Scan for the cell matching the given text and deliver its [X, Y] coordinate at center. 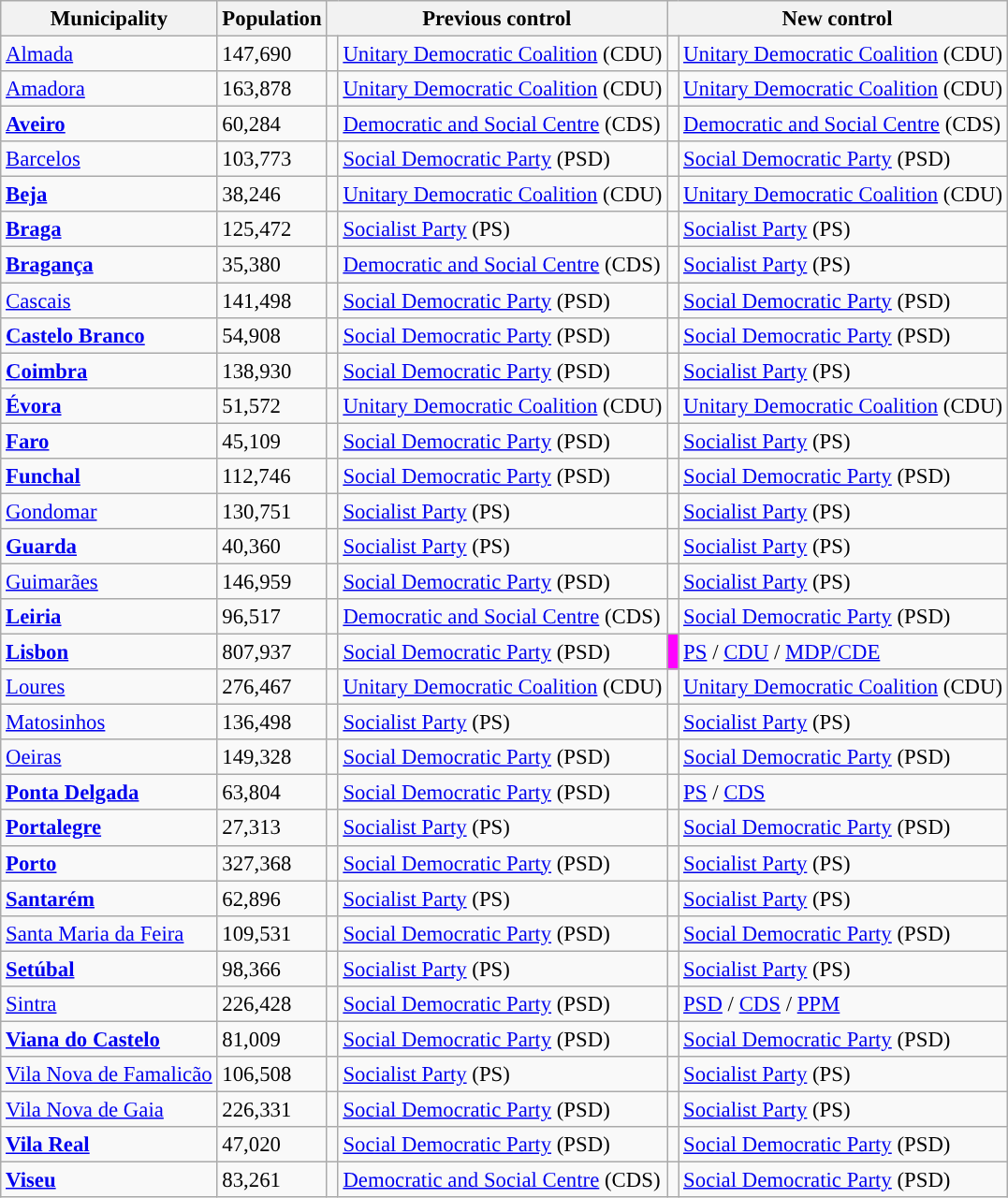
136,498 [271, 723]
Municipality [109, 19]
Guimarães [109, 581]
138,930 [271, 371]
Barcelos [109, 159]
Santarém [109, 898]
47,020 [271, 1145]
Oeiras [109, 757]
125,472 [271, 229]
45,109 [271, 441]
38,246 [271, 195]
Bragança [109, 265]
Population [271, 19]
Funchal [109, 476]
163,878 [271, 89]
Sintra [109, 1004]
PS / CDU / MDP/CDE [843, 652]
Faro [109, 441]
Vila Nova de Gaia [109, 1109]
Aveiro [109, 124]
Viseu [109, 1180]
146,959 [271, 581]
PSD / CDS / PPM [843, 1004]
Almada [109, 54]
83,261 [271, 1180]
Vila Real [109, 1145]
Porto [109, 863]
Guarda [109, 547]
27,313 [271, 828]
Vila Nova de Famalicão [109, 1074]
Previous control [497, 19]
807,937 [271, 652]
Matosinhos [109, 723]
Évora [109, 405]
226,428 [271, 1004]
Viana do Castelo [109, 1039]
Beja [109, 195]
226,331 [271, 1109]
327,368 [271, 863]
98,366 [271, 969]
81,009 [271, 1039]
Portalegre [109, 828]
Cascais [109, 300]
141,498 [271, 300]
109,531 [271, 933]
35,380 [271, 265]
Loures [109, 687]
112,746 [271, 476]
New control [838, 19]
Lisbon [109, 652]
149,328 [271, 757]
Ponta Delgada [109, 793]
40,360 [271, 547]
51,572 [271, 405]
Setúbal [109, 969]
54,908 [271, 335]
Amadora [109, 89]
Santa Maria da Feira [109, 933]
96,517 [271, 617]
276,467 [271, 687]
106,508 [271, 1074]
PS / CDS [843, 793]
62,896 [271, 898]
Castelo Branco [109, 335]
Gondomar [109, 511]
130,751 [271, 511]
Braga [109, 229]
Leiria [109, 617]
Coimbra [109, 371]
147,690 [271, 54]
103,773 [271, 159]
63,804 [271, 793]
60,284 [271, 124]
